Return the [X, Y] coordinate for the center point of the cell that contains the specified text.  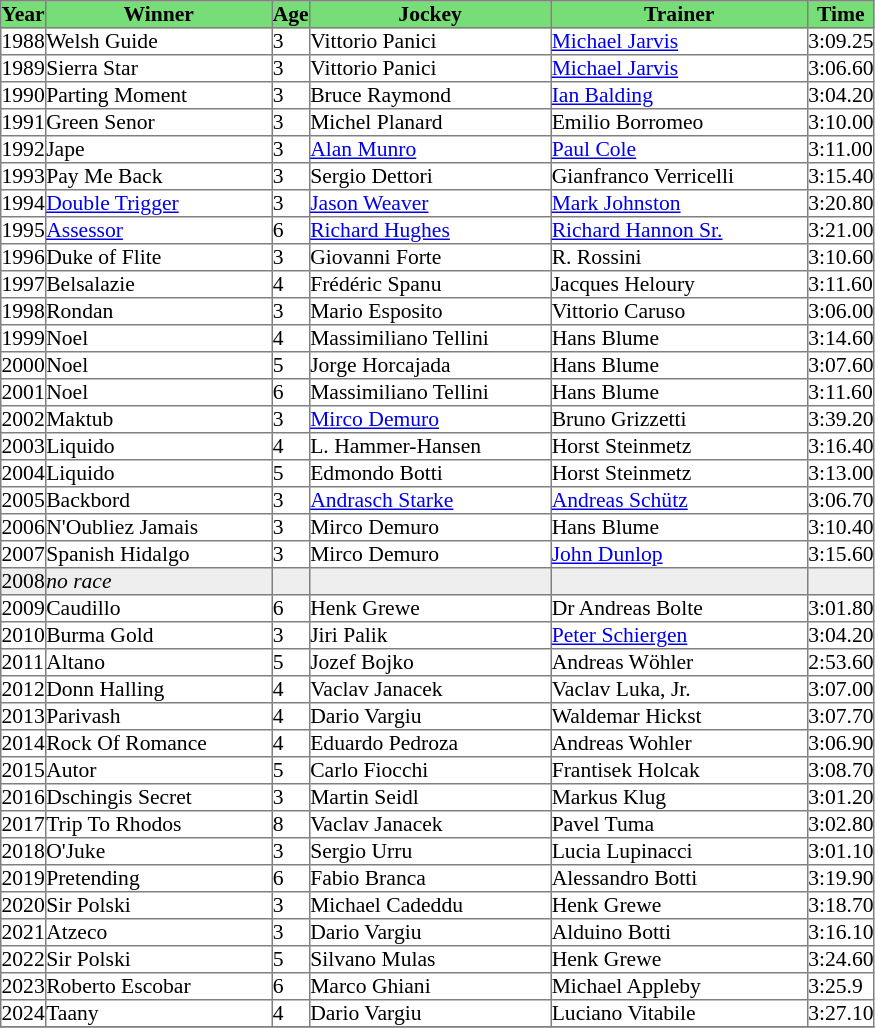
Marco Ghiani [430, 986]
Belsalazie [158, 284]
Sierra Star [158, 68]
Jorge Horcajada [430, 366]
Waldemar Hickst [679, 716]
Jacques Heloury [679, 284]
Giovanni Forte [430, 258]
L. Hammer-Hansen [430, 446]
N'Oubliez Jamais [158, 528]
Bruce Raymond [430, 96]
Bruno Grizzetti [679, 420]
Andreas Wöhler [679, 662]
Andreas Wohler [679, 744]
Age [290, 14]
1991 [24, 122]
Gianfranco Verricelli [679, 176]
1990 [24, 96]
2012 [24, 690]
Emilio Borromeo [679, 122]
Frantisek Holcak [679, 770]
3:21.00 [840, 230]
3:15.60 [840, 554]
3:19.90 [840, 878]
Fabio Branca [430, 878]
2022 [24, 960]
2019 [24, 878]
Jozef Bojko [430, 662]
Burma Gold [158, 636]
Autor [158, 770]
Richard Hughes [430, 230]
2024 [24, 1014]
Mario Esposito [430, 312]
Taany [158, 1014]
3:16.40 [840, 446]
Michael Appleby [679, 986]
Maktub [158, 420]
3:24.60 [840, 960]
Sergio Urru [430, 852]
Alessandro Botti [679, 878]
2016 [24, 798]
3:06.70 [840, 500]
Roberto Escobar [158, 986]
3:06.60 [840, 68]
2005 [24, 500]
2010 [24, 636]
Michel Planard [430, 122]
3:27.10 [840, 1014]
8 [290, 824]
3:20.80 [840, 204]
Markus Klug [679, 798]
3:15.40 [840, 176]
Altano [158, 662]
2003 [24, 446]
2023 [24, 986]
2002 [24, 420]
3:25.9 [840, 986]
3:39.20 [840, 420]
Frédéric Spanu [430, 284]
Richard Hannon Sr. [679, 230]
2000 [24, 366]
1993 [24, 176]
1996 [24, 258]
Ian Balding [679, 96]
Paul Cole [679, 150]
Peter Schiergen [679, 636]
Eduardo Pedroza [430, 744]
R. Rossini [679, 258]
3:10.00 [840, 122]
Donn Halling [158, 690]
Double Trigger [158, 204]
2001 [24, 392]
Dr Andreas Bolte [679, 608]
3:14.60 [840, 338]
Andrasch Starke [430, 500]
O'Juke [158, 852]
2017 [24, 824]
Jiri Palik [430, 636]
1988 [24, 42]
3:08.70 [840, 770]
1999 [24, 338]
2004 [24, 474]
3:18.70 [840, 906]
Rock Of Romance [158, 744]
Lucia Lupinacci [679, 852]
3:07.60 [840, 366]
Luciano Vitabile [679, 1014]
3:01.10 [840, 852]
no race [158, 582]
3:07.00 [840, 690]
Silvano Mulas [430, 960]
Winner [158, 14]
Backbord [158, 500]
Vaclav Luka, Jr. [679, 690]
Rondan [158, 312]
2013 [24, 716]
Alan Munro [430, 150]
2011 [24, 662]
Assessor [158, 230]
3:06.00 [840, 312]
1994 [24, 204]
3:10.40 [840, 528]
3:13.00 [840, 474]
Edmondo Botti [430, 474]
Pay Me Back [158, 176]
2:53.60 [840, 662]
Green Senor [158, 122]
Jockey [430, 14]
Welsh Guide [158, 42]
3:06.90 [840, 744]
John Dunlop [679, 554]
Sergio Dettori [430, 176]
Caudillo [158, 608]
Andreas Schütz [679, 500]
2014 [24, 744]
Alduino Botti [679, 932]
Atzeco [158, 932]
1995 [24, 230]
Jape [158, 150]
2018 [24, 852]
2006 [24, 528]
3:07.70 [840, 716]
2007 [24, 554]
Parting Moment [158, 96]
3:02.80 [840, 824]
2020 [24, 906]
Martin Seidl [430, 798]
Carlo Fiocchi [430, 770]
Vittorio Caruso [679, 312]
1992 [24, 150]
Jason Weaver [430, 204]
Parivash [158, 716]
Spanish Hidalgo [158, 554]
1989 [24, 68]
Trip To Rhodos [158, 824]
2009 [24, 608]
Duke of Flite [158, 258]
2008 [24, 582]
3:11.00 [840, 150]
Pavel Tuma [679, 824]
2015 [24, 770]
2021 [24, 932]
Year [24, 14]
Trainer [679, 14]
1998 [24, 312]
Michael Cadeddu [430, 906]
Mark Johnston [679, 204]
3:01.80 [840, 608]
Pretending [158, 878]
1997 [24, 284]
Time [840, 14]
3:09.25 [840, 42]
3:16.10 [840, 932]
Dschingis Secret [158, 798]
3:01.20 [840, 798]
3:10.60 [840, 258]
